Pinpoint the cell where the given text exists, returning its [X, Y] midpoint coordinate. 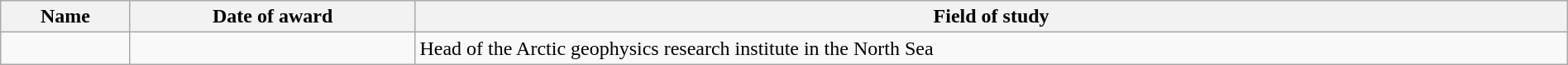
Head of the Arctic geophysics research institute in the North Sea [991, 48]
Date of award [273, 17]
Field of study [991, 17]
Name [66, 17]
